Capture the cell that displays the provided text and extract its [X, Y] central coordinate. 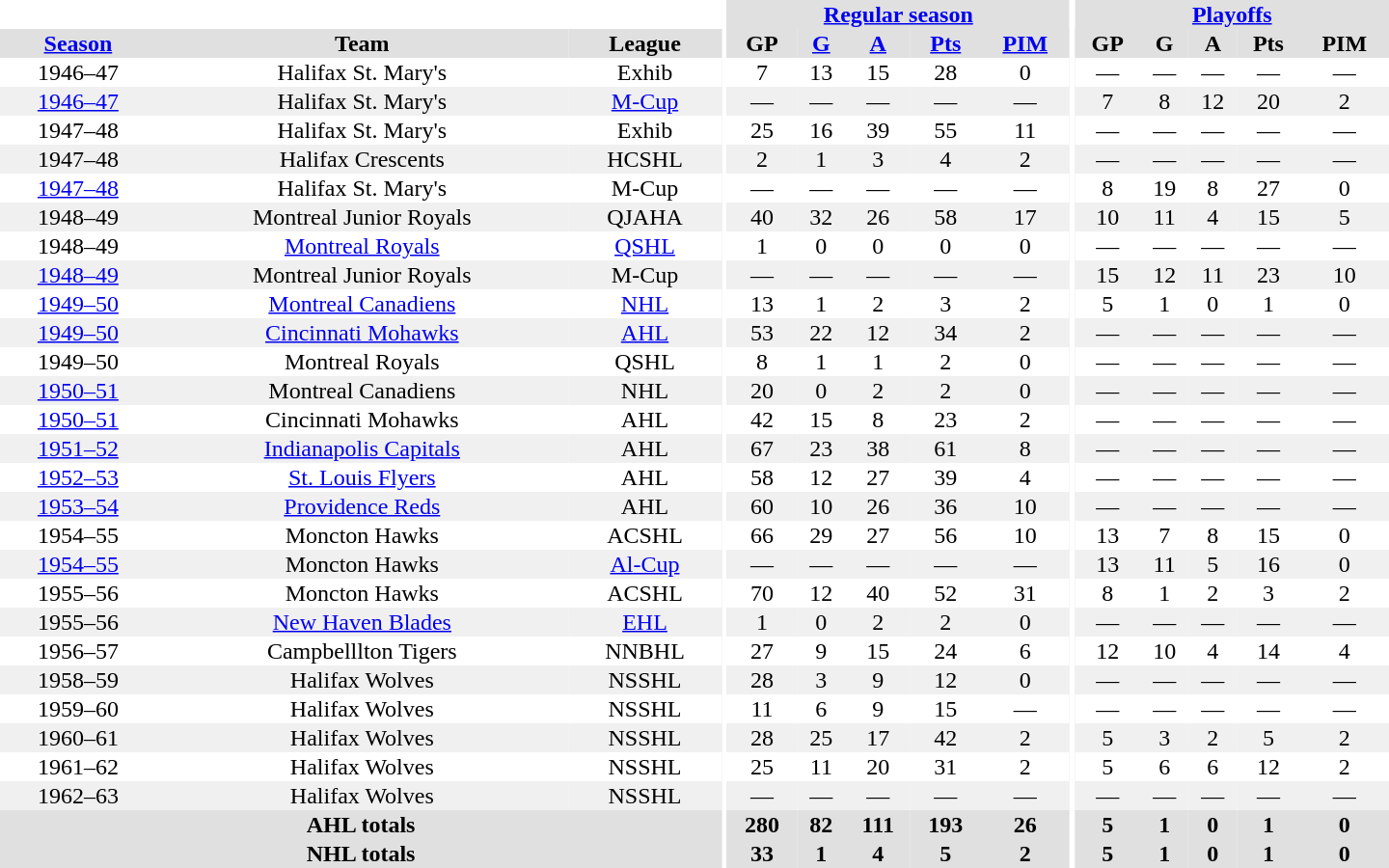
1958–59 [78, 680]
32 [821, 217]
193 [945, 825]
111 [878, 825]
56 [945, 535]
Campbelllton Tigers [363, 651]
1953–54 [78, 506]
52 [945, 593]
NNBHL [644, 651]
36 [945, 506]
EHL [644, 622]
1951–52 [78, 448]
29 [821, 535]
66 [762, 535]
1959–60 [78, 709]
67 [762, 448]
38 [878, 448]
Providence Reds [363, 506]
Halifax Crescents [363, 159]
AHL totals [361, 825]
NHL totals [361, 854]
53 [762, 333]
82 [821, 825]
Season [78, 43]
24 [945, 651]
70 [762, 593]
Regular season [899, 14]
Al-Cup [644, 564]
1962–63 [78, 796]
55 [945, 130]
1961–62 [78, 767]
Playoffs [1232, 14]
280 [762, 825]
New Haven Blades [363, 622]
60 [762, 506]
1956–57 [78, 651]
19 [1164, 188]
14 [1267, 651]
22 [821, 333]
1960–61 [78, 738]
Team [363, 43]
61 [945, 448]
33 [762, 854]
1952–53 [78, 477]
HCSHL [644, 159]
34 [945, 333]
Indianapolis Capitals [363, 448]
League [644, 43]
QJAHA [644, 217]
St. Louis Flyers [363, 477]
